For the text-containing cell, return its midpoint in (X, Y) coordinate format. 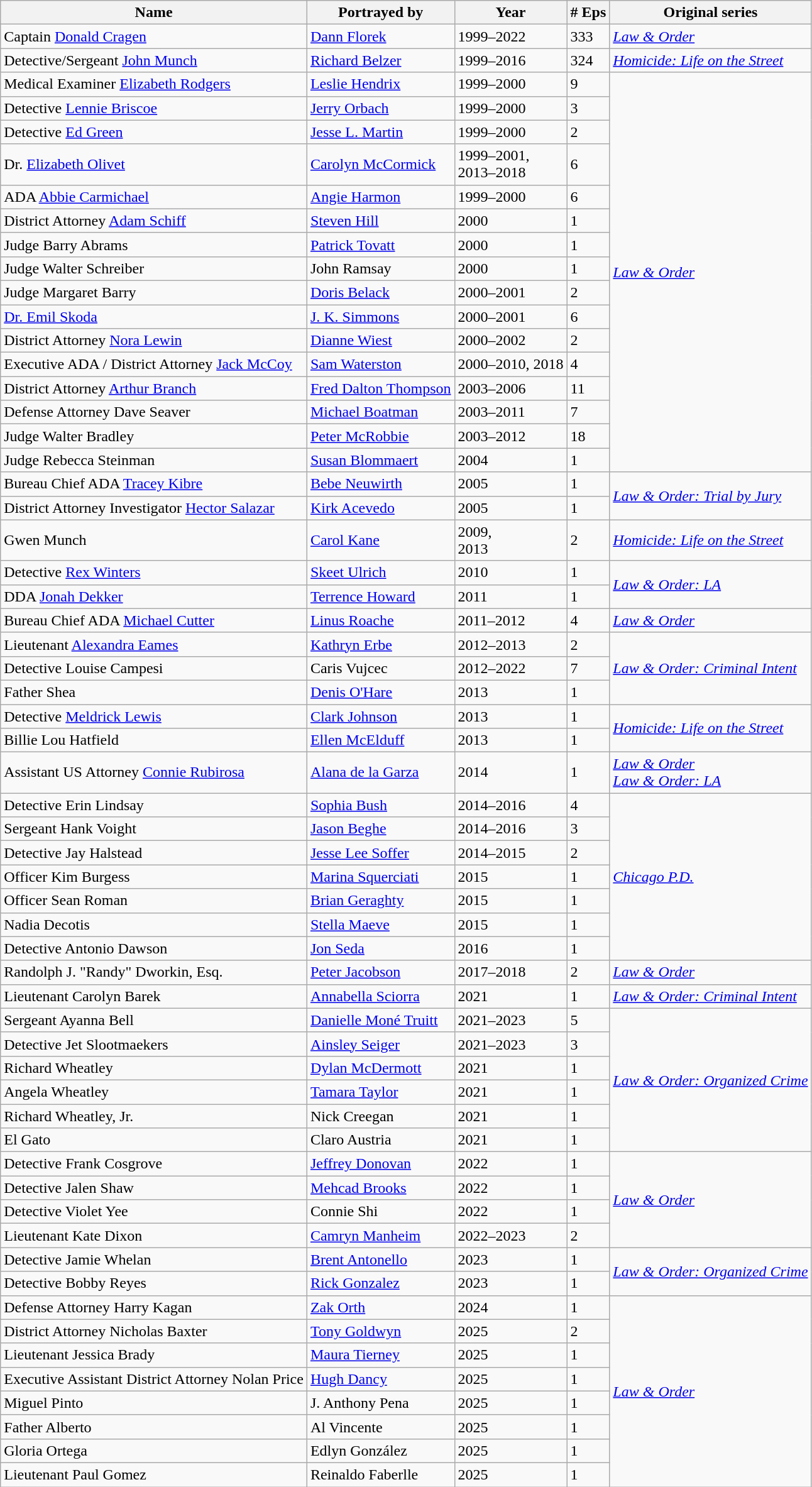
Mehcad Brooks (381, 1188)
ADA Abbie Carmichael (154, 197)
Sam Waterston (381, 365)
Reinaldo Faberlle (381, 1474)
Doris Belack (381, 292)
Judge Margaret Barry (154, 292)
Lieutenant Kate Dixon (154, 1236)
Original series (710, 13)
5 (588, 1020)
Peter Jacobson (381, 972)
J. Anthony Pena (381, 1403)
Lieutenant Paul Gomez (154, 1474)
Leslie Hendrix (381, 84)
Fred Dalton Thompson (381, 388)
Chicago P.D. (710, 877)
2022–2023 (510, 1236)
Detective Antonio Dawson (154, 948)
Nadia Decotis (154, 925)
Detective Frank Cosgrove (154, 1164)
Brian Geraghty (381, 901)
Detective Meldrick Lewis (154, 716)
Denis O'Hare (381, 692)
Gwen Munch (154, 540)
Carolyn McCormick (381, 165)
Executive Assistant District Attorney Nolan Price (154, 1379)
2003–2006 (510, 388)
2004 (510, 460)
Detective Jet Slootmaekers (154, 1044)
Steven Hill (381, 221)
Detective Jamie Whelan (154, 1259)
Stella Maeve (381, 925)
Detective Bobby Reyes (154, 1283)
Bebe Neuwirth (381, 484)
Portrayed by (381, 13)
Skeet Ulrich (381, 573)
2003–2012 (510, 436)
Richard Wheatley, Jr. (154, 1116)
Ainsley Seiger (381, 1044)
Sergeant Ayanna Bell (154, 1020)
Name (154, 13)
Maura Tierney (381, 1355)
Detective Jalen Shaw (154, 1188)
Defense Attorney Harry Kagan (154, 1307)
2012–2013 (510, 644)
Bureau Chief ADA Michael Cutter (154, 620)
District Attorney Arthur Branch (154, 388)
Captain Donald Cragen (154, 36)
1999–2016 (510, 60)
Zak Orth (381, 1307)
Dr. Elizabeth Olivet (154, 165)
Dylan McDermott (381, 1068)
9 (588, 84)
Sophia Bush (381, 805)
Lieutenant Carolyn Barek (154, 996)
Angela Wheatley (154, 1092)
Clark Johnson (381, 716)
District Attorney Investigator Hector Salazar (154, 508)
Detective Violet Yee (154, 1212)
2009,2013 (510, 540)
324 (588, 60)
Patrick Tovatt (381, 244)
Richard Wheatley (154, 1068)
Randolph J. "Randy" Dworkin, Esq. (154, 972)
18 (588, 436)
Jeffrey Donovan (381, 1164)
2014–2015 (510, 853)
J. K. Simmons (381, 316)
Michael Boatman (381, 412)
Hugh Dancy (381, 1379)
2016 (510, 948)
Detective Lennie Briscoe (154, 108)
Tamara Taylor (381, 1092)
Father Shea (154, 692)
1999–2022 (510, 36)
Lieutenant Alexandra Eames (154, 644)
Marina Squerciati (381, 877)
Danielle Moné Truitt (381, 1020)
Judge Rebecca Steinman (154, 460)
Bureau Chief ADA Tracey Kibre (154, 484)
District Attorney Nicholas Baxter (154, 1331)
Law & Order: Trial by Jury (710, 496)
333 (588, 36)
Kathryn Erbe (381, 644)
Lieutenant Jessica Brady (154, 1355)
Detective Louise Campesi (154, 668)
Dr. Emil Skoda (154, 316)
El Gato (154, 1140)
Detective Ed Green (154, 132)
1999–2001,2013–2018 (510, 165)
2011 (510, 596)
Connie Shi (381, 1212)
Caris Vujcec (381, 668)
Brent Antonello (381, 1259)
Nick Creegan (381, 1116)
Jon Seda (381, 948)
DDA Jonah Dekker (154, 596)
Sergeant Hank Voight (154, 829)
2000–2002 (510, 341)
2000–2010, 2018 (510, 365)
Dianne Wiest (381, 341)
# Eps (588, 13)
Dann Florek (381, 36)
Annabella Sciorra (381, 996)
Rick Gonzalez (381, 1283)
Claro Austria (381, 1140)
Richard Belzer (381, 60)
2003–2011 (510, 412)
Edlyn González (381, 1451)
Jesse L. Martin (381, 132)
Detective Jay Halstead (154, 853)
Susan Blommaert (381, 460)
Carol Kane (381, 540)
District Attorney Nora Lewin (154, 341)
John Ramsay (381, 268)
Billie Lou Hatfield (154, 740)
Jason Beghe (381, 829)
Law & Order: LA (710, 584)
Alana de la Garza (381, 773)
Miguel Pinto (154, 1403)
Ellen McElduff (381, 740)
Defense Attorney Dave Seaver (154, 412)
Tony Goldwyn (381, 1331)
Detective Rex Winters (154, 573)
Officer Kim Burgess (154, 877)
Camryn Manheim (381, 1236)
11 (588, 388)
Assistant US Attorney Connie Rubirosa (154, 773)
Jesse Lee Soffer (381, 853)
2017–2018 (510, 972)
Judge Barry Abrams (154, 244)
Judge Walter Schreiber (154, 268)
Medical Examiner Elizabeth Rodgers (154, 84)
Jerry Orbach (381, 108)
District Attorney Adam Schiff (154, 221)
Terrence Howard (381, 596)
Detective Erin Lindsay (154, 805)
Executive ADA / District Attorney Jack McCoy (154, 365)
2010 (510, 573)
Law & OrderLaw & Order: LA (710, 773)
Kirk Acevedo (381, 508)
2024 (510, 1307)
Al Vincente (381, 1427)
2011–2012 (510, 620)
Detective/Sergeant John Munch (154, 60)
2012–2022 (510, 668)
Angie Harmon (381, 197)
Peter McRobbie (381, 436)
Year (510, 13)
Linus Roache (381, 620)
Judge Walter Bradley (154, 436)
2014 (510, 773)
Father Alberto (154, 1427)
Officer Sean Roman (154, 901)
Gloria Ortega (154, 1451)
